Detect which cell encompasses the target text, then output its (X, Y) center coordinate. 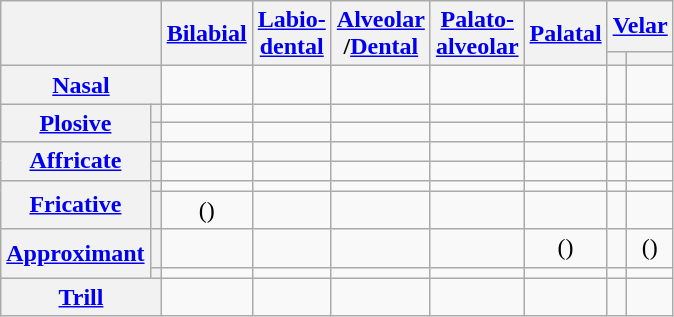
Fricative (76, 204)
Velar (640, 26)
Bilabial (206, 34)
Plosive (76, 123)
Palato-alveolar (477, 34)
Alveolar/Dental (380, 34)
Labio-dental (292, 34)
Nasal (81, 85)
Approximant (76, 254)
Trill (81, 297)
Palatal (566, 34)
Affricate (76, 161)
